Identify which cell holds the provided text, then report its (X, Y) central coordinate. 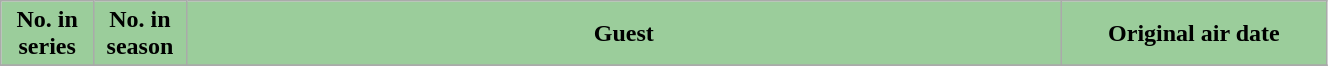
No. inseason (140, 34)
Original air date (1194, 34)
No. inseries (48, 34)
Guest (624, 34)
